Output the (x, y) coordinate of the center of the cell containing the given text.  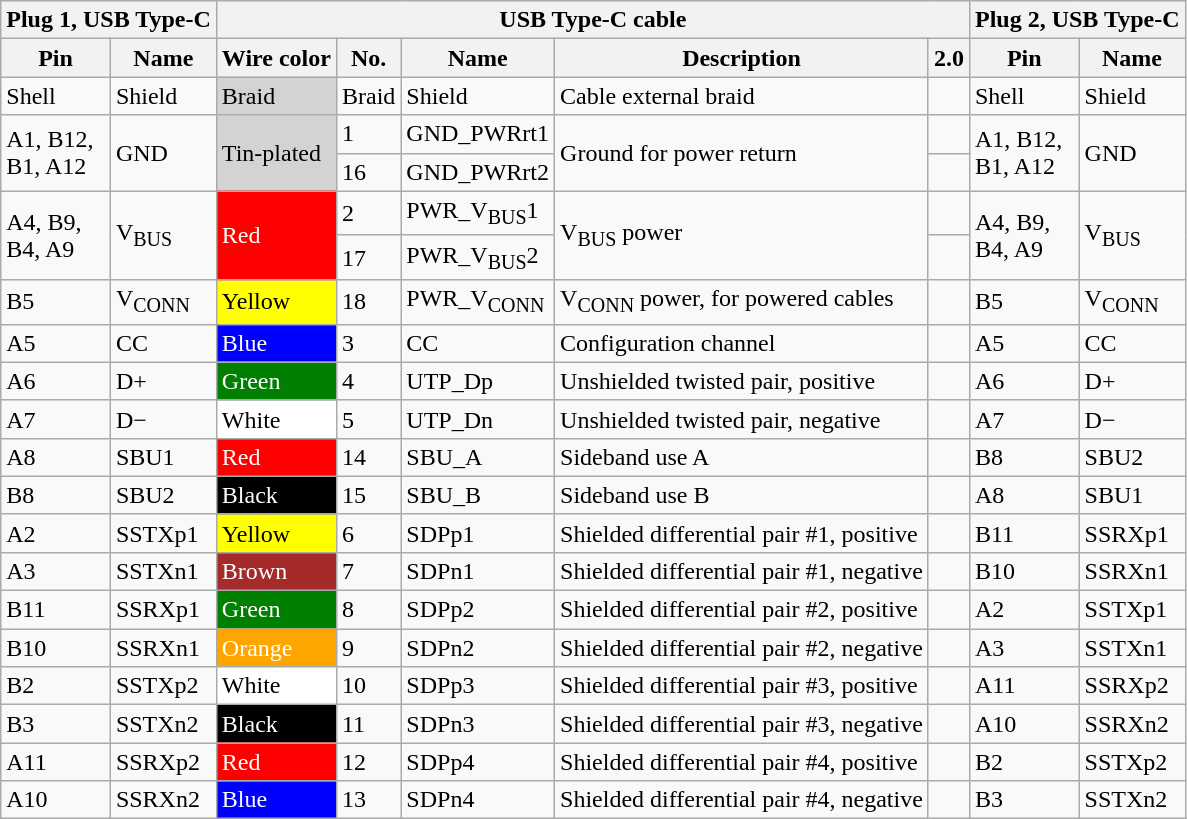
SDPp3 (478, 686)
2.0 (948, 58)
Shielded differential pair #4, positive (742, 762)
Orange (276, 648)
1 (368, 134)
SDPp4 (478, 762)
VCONN power, for powered cables (742, 302)
8 (368, 610)
Unshielded twisted pair, positive (742, 381)
13 (368, 800)
Sideband use B (742, 495)
7 (368, 571)
SBU_A (478, 457)
SBU_B (478, 495)
18 (368, 302)
SDPn1 (478, 571)
SDPn3 (478, 724)
Shielded differential pair #2, negative (742, 648)
Brown (276, 571)
SDPn4 (478, 800)
PWR_VBUS1 (478, 213)
VBUS power (742, 236)
11 (368, 724)
No. (368, 58)
15 (368, 495)
Ground for power return (742, 153)
5 (368, 419)
GND_PWRrt1 (478, 134)
12 (368, 762)
16 (368, 172)
Description (742, 58)
3 (368, 343)
Wire color (276, 58)
Cable external braid (742, 96)
Shielded differential pair #1, negative (742, 571)
UTP_Dp (478, 381)
Configuration channel (742, 343)
SDPp2 (478, 610)
6 (368, 533)
SDPn2 (478, 648)
Unshielded twisted pair, negative (742, 419)
9 (368, 648)
Shielded differential pair #3, positive (742, 686)
PWR_VCONN (478, 302)
SDPp1 (478, 533)
17 (368, 257)
Tin-plated (276, 153)
Shielded differential pair #1, positive (742, 533)
2 (368, 213)
USB Type-C cable (592, 20)
Shielded differential pair #3, negative (742, 724)
10 (368, 686)
PWR_VBUS2 (478, 257)
Sideband use A (742, 457)
Shielded differential pair #4, negative (742, 800)
4 (368, 381)
14 (368, 457)
UTP_Dn (478, 419)
Shielded differential pair #2, positive (742, 610)
Plug 1, USB Type-C (109, 20)
Plug 2, USB Type-C (1077, 20)
GND_PWRrt2 (478, 172)
